Identify which cell holds the provided text, then report its [X, Y] central coordinate. 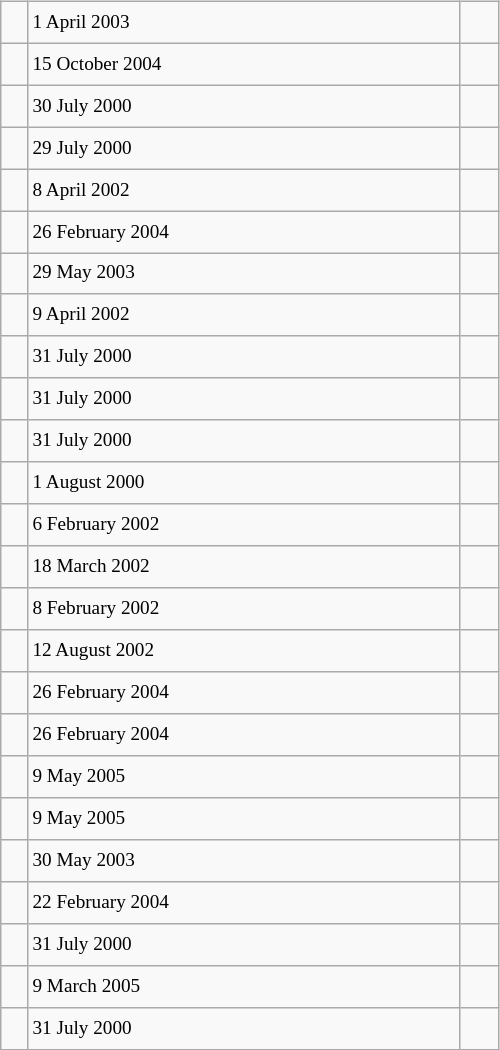
12 August 2002 [244, 651]
22 February 2004 [244, 902]
15 October 2004 [244, 64]
1 April 2003 [244, 22]
29 July 2000 [244, 148]
9 March 2005 [244, 986]
8 February 2002 [244, 609]
18 March 2002 [244, 567]
8 April 2002 [244, 190]
30 July 2000 [244, 106]
6 February 2002 [244, 525]
9 April 2002 [244, 315]
1 August 2000 [244, 483]
29 May 2003 [244, 274]
30 May 2003 [244, 861]
